Search for the cell housing the specified text and yield its (X, Y) center coordinate. 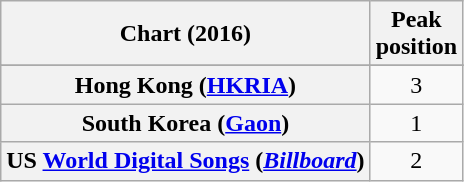
Peakposition (416, 34)
2 (416, 161)
1 (416, 123)
US World Digital Songs (Billboard) (186, 161)
Chart (2016) (186, 34)
3 (416, 85)
South Korea (Gaon) (186, 123)
Hong Kong (HKRIA) (186, 85)
